Determine the (X, Y) coordinate at the center of the cell enclosing the given text.  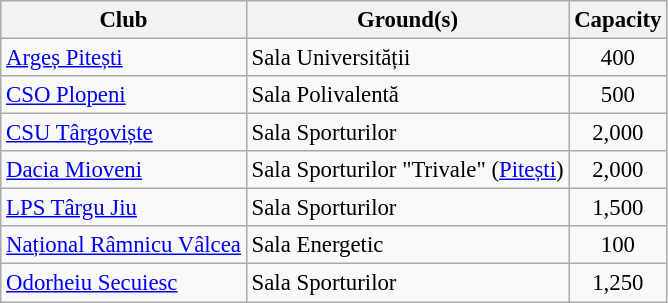
Sala Polivalentă (408, 95)
Argeș Pitești (124, 58)
Sala Sporturilor "Trivale" (Pitești) (408, 170)
100 (618, 245)
Club (124, 20)
Odorheiu Secuiesc (124, 283)
1,250 (618, 283)
Capacity (618, 20)
Dacia Mioveni (124, 170)
400 (618, 58)
Sala Universității (408, 58)
Național Râmnicu Vâlcea (124, 245)
Sala Energetic (408, 245)
500 (618, 95)
LPS Târgu Jiu (124, 208)
CSU Târgoviște (124, 133)
Ground(s) (408, 20)
1,500 (618, 208)
CSO Plopeni (124, 95)
